Locate the cell with the specified text and output its (X, Y) center coordinate. 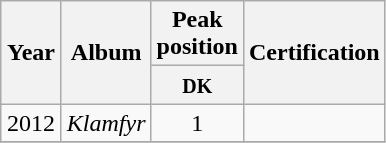
Certification (314, 52)
Peak position (197, 34)
2012 (32, 123)
DK (197, 85)
Year (32, 52)
Album (106, 52)
1 (197, 123)
Klamfyr (106, 123)
